Extract the [x, y] coordinate from the center of the cell holding the provided text.  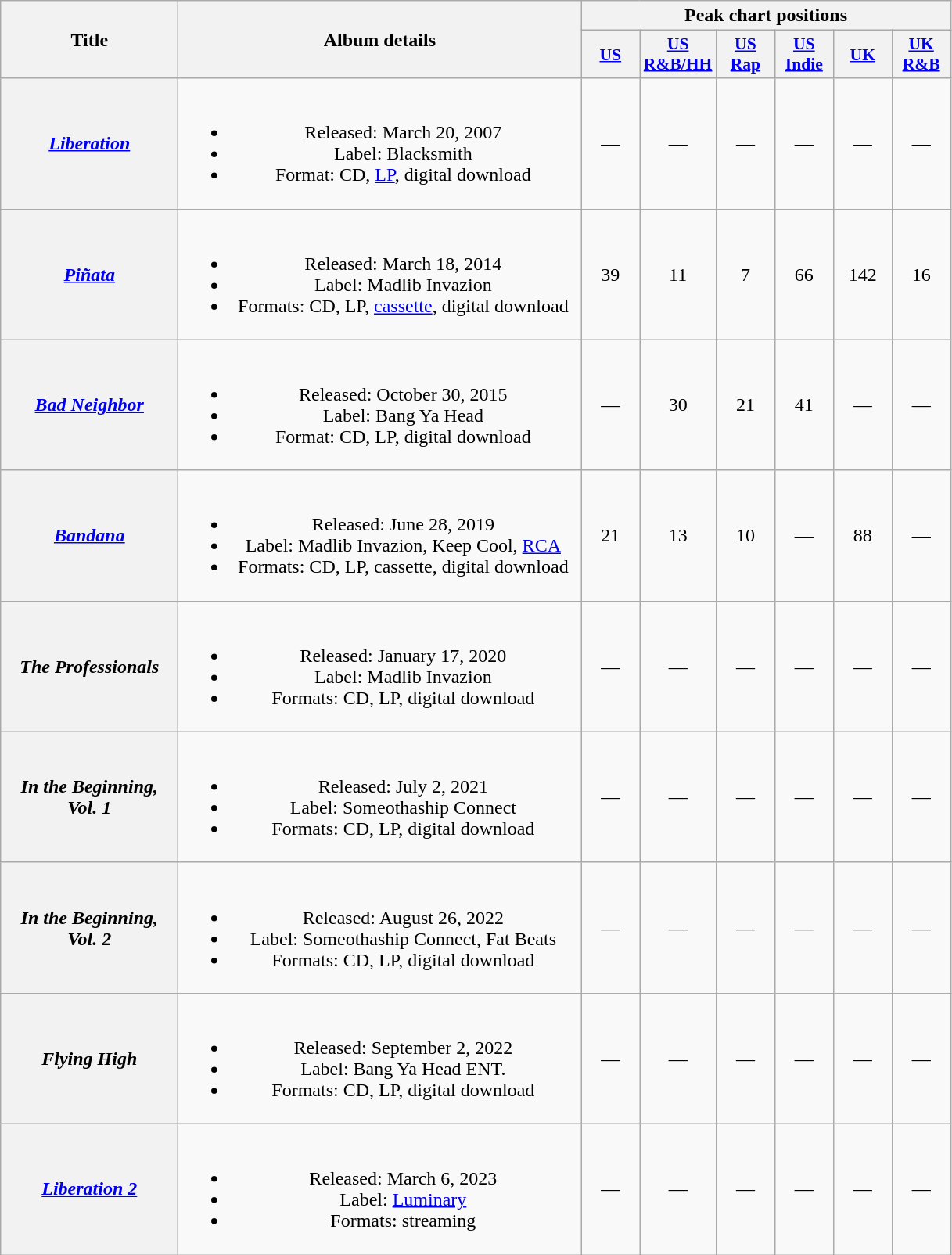
41 [804, 405]
39 [610, 274]
Liberation [89, 144]
Flying High [89, 1058]
UKR&B [921, 55]
Released: June 28, 2019Label: Madlib Invazion, Keep Cool, RCAFormats: CD, LP, cassette, digital download [380, 535]
Released: October 30, 2015Label: Bang Ya HeadFormat: CD, LP, digital download [380, 405]
In the Beginning, Vol. 1 [89, 797]
Album details [380, 39]
Released: September 2, 2022Label: Bang Ya Head ENT.Formats: CD, LP, digital download [380, 1058]
66 [804, 274]
Released: March 18, 2014Label: Madlib InvazionFormats: CD, LP, cassette, digital download [380, 274]
Peak chart positions [766, 16]
Released: August 26, 2022Label: Someothaship Connect, Fat BeatsFormats: CD, LP, digital download [380, 928]
142 [862, 274]
Released: March 20, 2007Label: BlacksmithFormat: CD, LP, digital download [380, 144]
13 [678, 535]
30 [678, 405]
Bandana [89, 535]
16 [921, 274]
Released: March 6, 2023Label: LuminaryFormats: streaming [380, 1189]
Bad Neighbor [89, 405]
11 [678, 274]
USRap [745, 55]
Released: January 17, 2020Label: Madlib InvazionFormats: CD, LP, digital download [380, 667]
USIndie [804, 55]
Piñata [89, 274]
UK [862, 55]
88 [862, 535]
US [610, 55]
10 [745, 535]
In the Beginning, Vol. 2 [89, 928]
Released: July 2, 2021Label: Someothaship ConnectFormats: CD, LP, digital download [380, 797]
7 [745, 274]
The Professionals [89, 667]
USR&B/HH [678, 55]
Liberation 2 [89, 1189]
Title [89, 39]
